Extract the [x, y] coordinate from the center of the cell holding the provided text.  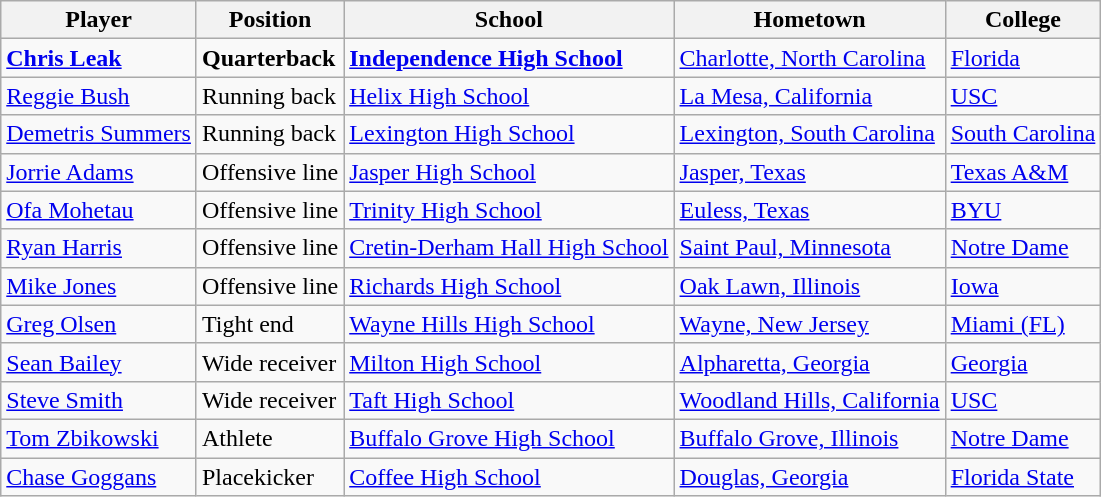
Georgia [1023, 362]
Wayne, New Jersey [810, 324]
Miami (FL) [1023, 324]
Euless, Texas [810, 210]
Tight end [270, 324]
Hometown [810, 20]
Trinity High School [509, 210]
Florida State [1023, 477]
Lexington, South Carolina [810, 134]
Quarterback [270, 58]
Lexington High School [509, 134]
Buffalo Grove High School [509, 438]
Taft High School [509, 400]
College [1023, 20]
Position [270, 20]
School [509, 20]
Player [99, 20]
Jasper, Texas [810, 172]
Iowa [1023, 286]
Florida [1023, 58]
Charlotte, North Carolina [810, 58]
Woodland Hills, California [810, 400]
Wayne Hills High School [509, 324]
South Carolina [1023, 134]
Richards High School [509, 286]
Steve Smith [99, 400]
Jorrie Adams [99, 172]
Ryan Harris [99, 248]
Independence High School [509, 58]
Greg Olsen [99, 324]
Placekicker [270, 477]
Douglas, Georgia [810, 477]
Cretin-Derham Hall High School [509, 248]
Alpharetta, Georgia [810, 362]
Mike Jones [99, 286]
Jasper High School [509, 172]
Coffee High School [509, 477]
Buffalo Grove, Illinois [810, 438]
Ofa Mohetau [99, 210]
Demetris Summers [99, 134]
Athlete [270, 438]
La Mesa, California [810, 96]
Chris Leak [99, 58]
Texas A&M [1023, 172]
BYU [1023, 210]
Saint Paul, Minnesota [810, 248]
Tom Zbikowski [99, 438]
Reggie Bush [99, 96]
Chase Goggans [99, 477]
Oak Lawn, Illinois [810, 286]
Helix High School [509, 96]
Sean Bailey [99, 362]
Milton High School [509, 362]
